Return (x, y) of the center of cell containing provided text 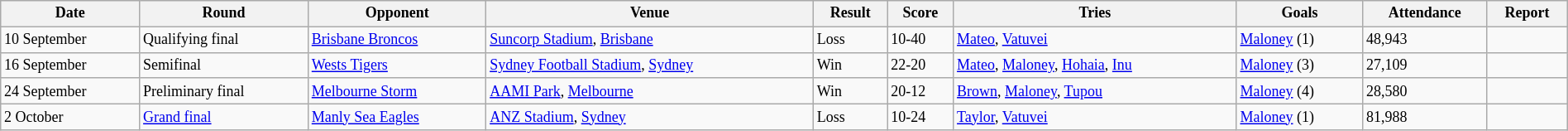
Venue (650, 13)
48,943 (1425, 40)
16 September (70, 65)
Grand final (224, 116)
28,580 (1425, 91)
81,988 (1425, 116)
Mateo, Maloney, Hohaia, Inu (1095, 65)
Tries (1095, 13)
20-12 (920, 91)
Semifinal (224, 65)
Mateo, Vatuvei (1095, 40)
Qualifying final (224, 40)
22-20 (920, 65)
Maloney (4) (1299, 91)
10-24 (920, 116)
Attendance (1425, 13)
Result (850, 13)
Date (70, 13)
Goals (1299, 13)
24 September (70, 91)
10-40 (920, 40)
Taylor, Vatuvei (1095, 116)
Report (1527, 13)
AAMI Park, Melbourne (650, 91)
Brown, Maloney, Tupou (1095, 91)
Sydney Football Stadium, Sydney (650, 65)
Melbourne Storm (397, 91)
Wests Tigers (397, 65)
2 October (70, 116)
Manly Sea Eagles (397, 116)
Preliminary final (224, 91)
27,109 (1425, 65)
Brisbane Broncos (397, 40)
Suncorp Stadium, Brisbane (650, 40)
Maloney (3) (1299, 65)
Score (920, 13)
Round (224, 13)
Opponent (397, 13)
10 September (70, 40)
ANZ Stadium, Sydney (650, 116)
